Pinpoint the cell where the given text exists, returning its [X, Y] midpoint coordinate. 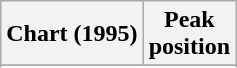
Chart (1995) [72, 34]
Peakposition [189, 34]
